Determine the [X, Y] coordinate at the center of the cell enclosing the given text.  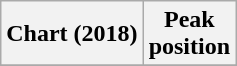
Peakposition [189, 34]
Chart (2018) [72, 34]
